Determine the (x, y) coordinate at the center of the cell enclosing the given text.  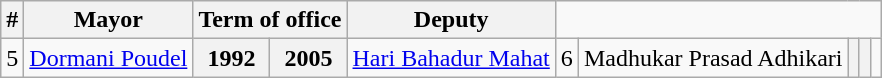
1992 (232, 58)
Deputy (451, 20)
Dormani Poudel (108, 58)
2005 (308, 58)
6 (566, 58)
Madhukar Prasad Adhikari (713, 58)
Hari Bahadur Mahat (451, 58)
Mayor (108, 20)
Term of office (270, 20)
# (12, 20)
5 (12, 58)
